Search for the cell housing the specified text and yield its (X, Y) center coordinate. 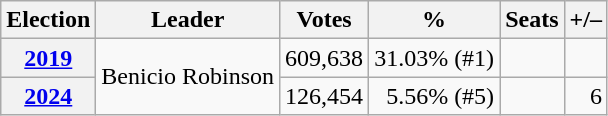
% (434, 20)
Election (48, 20)
5.56% (#5) (434, 96)
Benicio Robinson (188, 77)
6 (586, 96)
2019 (48, 58)
Leader (188, 20)
Seats (532, 20)
609,638 (324, 58)
2024 (48, 96)
31.03% (#1) (434, 58)
126,454 (324, 96)
+/– (586, 20)
Votes (324, 20)
